Output the [X, Y] coordinate of the center of the cell containing the given text.  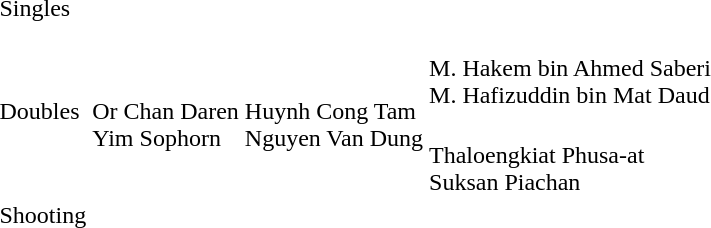
Huynh Cong TamNguyen Van Dung [334, 112]
Or Chan DarenYim Sophorn [166, 112]
